Search for the cell housing the specified text and yield its [X, Y] center coordinate. 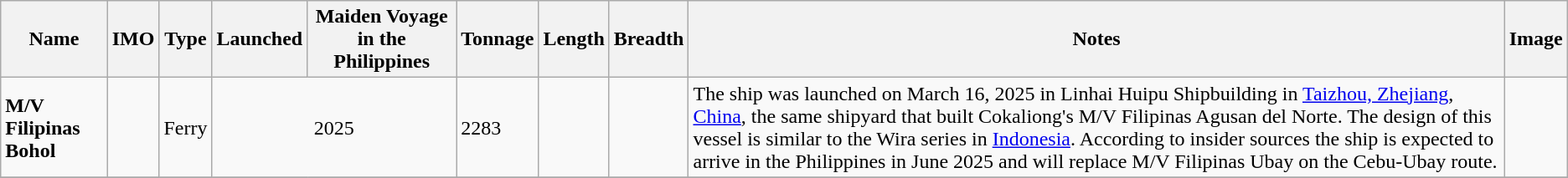
Name [54, 39]
Type [186, 39]
Maiden Voyage in the Philippines [382, 39]
M/V Filipinas Bohol [54, 127]
2025 [334, 127]
Image [1536, 39]
Launched [260, 39]
2283 [498, 127]
Length [574, 39]
Breadth [648, 39]
Notes [1096, 39]
IMO [133, 39]
Ferry [186, 127]
Tonnage [498, 39]
